Provide the [X, Y] coordinate of the cell's center where the given text is located.  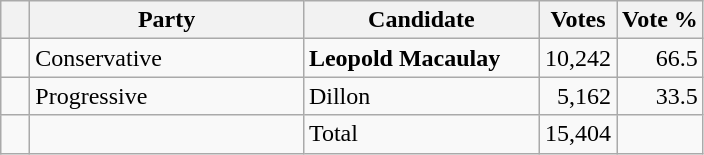
Vote % [660, 20]
Leopold Macaulay [421, 58]
Dillon [421, 96]
5,162 [578, 96]
15,404 [578, 134]
10,242 [578, 58]
66.5 [660, 58]
Total [421, 134]
Party [167, 20]
Votes [578, 20]
33.5 [660, 96]
Candidate [421, 20]
Progressive [167, 96]
Conservative [167, 58]
